Search for the cell housing the specified text and yield its (x, y) center coordinate. 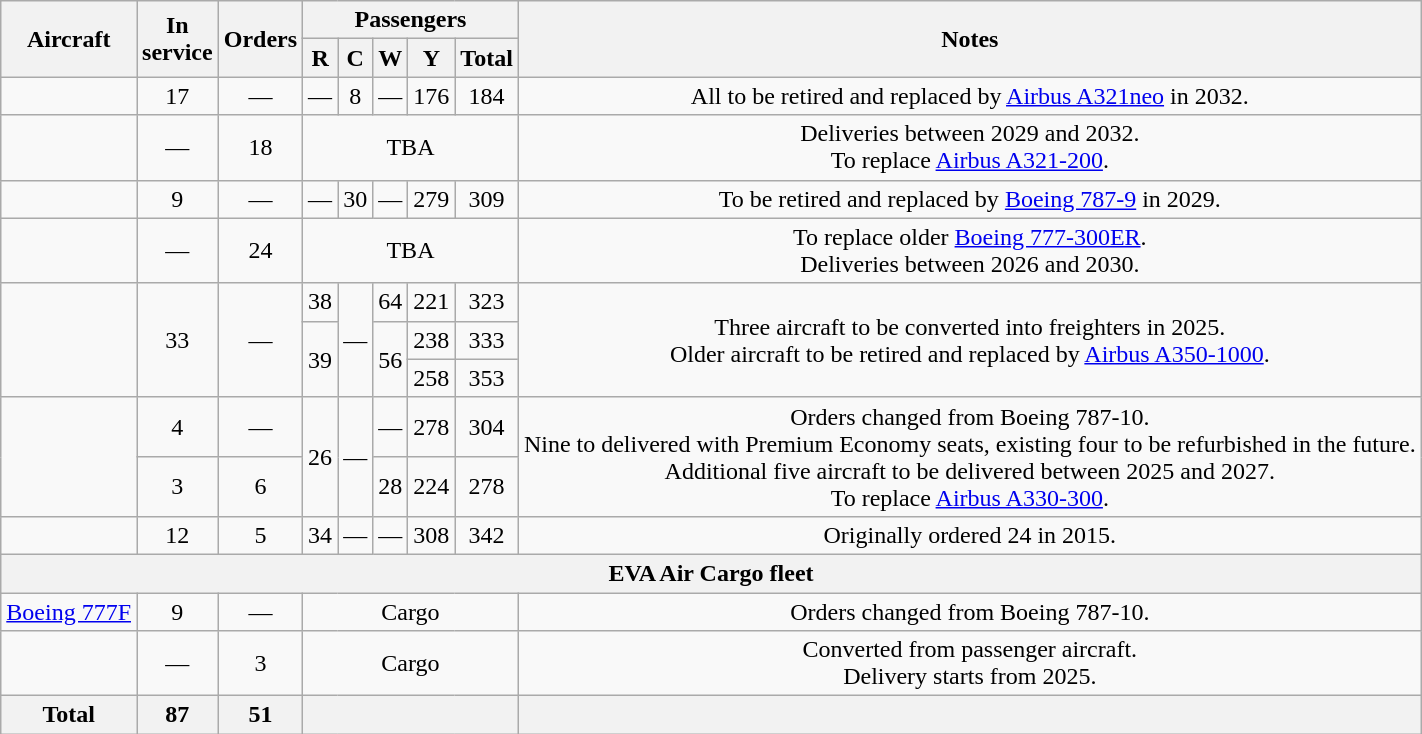
EVA Air Cargo fleet (711, 573)
Boeing 777F (69, 611)
18 (260, 148)
353 (487, 378)
Three aircraft to be converted into freighters in 2025.Older aircraft to be retired and replaced by Airbus A350-1000. (970, 340)
279 (432, 199)
Orders changed from Boeing 787-10. (970, 611)
17 (178, 96)
309 (487, 199)
4 (178, 427)
238 (432, 340)
24 (260, 250)
R (320, 58)
176 (432, 96)
308 (432, 535)
Y (432, 58)
6 (260, 487)
Notes (970, 39)
30 (356, 199)
33 (178, 340)
323 (487, 302)
Passengers (411, 20)
51 (260, 715)
To replace older Boeing 777-300ER.Deliveries between 2026 and 2030. (970, 250)
In service (178, 39)
Converted from passenger aircraft.Delivery starts from 2025. (970, 664)
12 (178, 535)
87 (178, 715)
304 (487, 427)
342 (487, 535)
224 (432, 487)
34 (320, 535)
39 (320, 359)
184 (487, 96)
8 (356, 96)
258 (432, 378)
To be retired and replaced by Boeing 787-9 in 2029. (970, 199)
38 (320, 302)
Originally ordered 24 in 2015. (970, 535)
333 (487, 340)
64 (390, 302)
C (356, 58)
Orders (260, 39)
All to be retired and replaced by Airbus A321neo in 2032. (970, 96)
W (390, 58)
Deliveries between 2029 and 2032.To replace Airbus A321-200. (970, 148)
221 (432, 302)
26 (320, 456)
Aircraft (69, 39)
5 (260, 535)
56 (390, 359)
28 (390, 487)
